Search for the cell housing the specified text and yield its [X, Y] center coordinate. 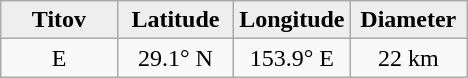
Latitude [175, 20]
Longitude [292, 20]
153.9° E [292, 58]
E [59, 58]
29.1° N [175, 58]
Diameter [408, 20]
22 km [408, 58]
Titov [59, 20]
